Identify which cell holds the provided text, then report its [X, Y] central coordinate. 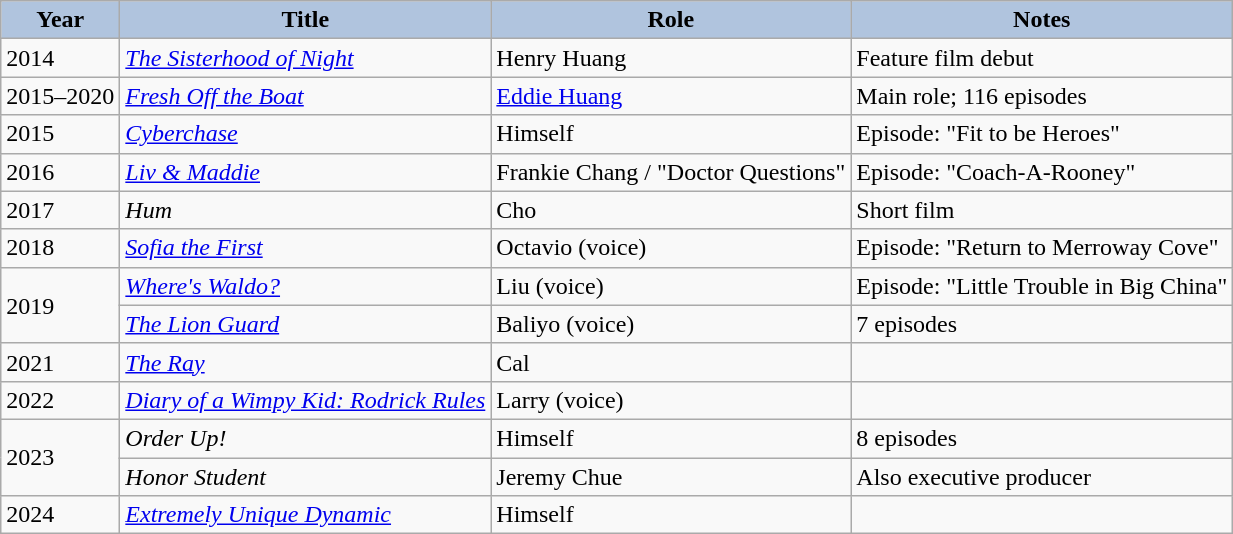
Also executive producer [1042, 477]
Main role; 116 episodes [1042, 96]
2022 [60, 400]
Cho [671, 210]
2018 [60, 248]
The Sisterhood of Night [306, 58]
Liv & Maddie [306, 172]
2014 [60, 58]
Liu (voice) [671, 286]
8 episodes [1042, 438]
Order Up! [306, 438]
Feature film debut [1042, 58]
Henry Huang [671, 58]
Honor Student [306, 477]
Larry (voice) [671, 400]
2015–2020 [60, 96]
2023 [60, 457]
2015 [60, 134]
Role [671, 20]
7 episodes [1042, 324]
Extremely Unique Dynamic [306, 515]
Diary of a Wimpy Kid: Rodrick Rules [306, 400]
Title [306, 20]
2024 [60, 515]
Year [60, 20]
2021 [60, 362]
2019 [60, 305]
Cyberchase [306, 134]
Fresh Off the Boat [306, 96]
Octavio (voice) [671, 248]
Baliyo (voice) [671, 324]
The Lion Guard [306, 324]
Frankie Chang / "Doctor Questions" [671, 172]
Cal [671, 362]
The Ray [306, 362]
Episode: "Little Trouble in Big China" [1042, 286]
Where's Waldo? [306, 286]
2017 [60, 210]
Episode: "Return to Merroway Cove" [1042, 248]
Hum [306, 210]
Episode: "Coach-A-Rooney" [1042, 172]
Episode: "Fit to be Heroes" [1042, 134]
Notes [1042, 20]
2016 [60, 172]
Short film [1042, 210]
Sofia the First [306, 248]
Eddie Huang [671, 96]
Jeremy Chue [671, 477]
